Capture the cell that displays the provided text and extract its [X, Y] central coordinate. 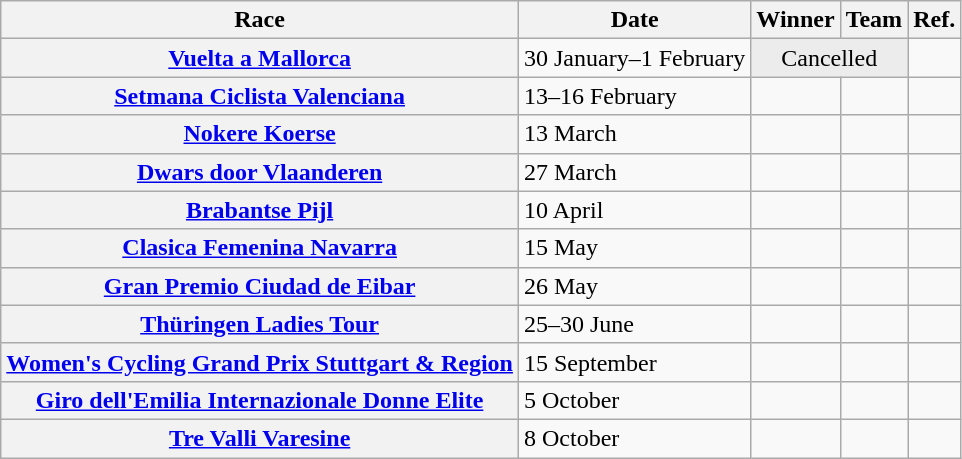
Thüringen Ladies Tour [260, 324]
Dwars door Vlaanderen [260, 172]
Women's Cycling Grand Prix Stuttgart & Region [260, 362]
Team [874, 20]
Cancelled [830, 58]
30 January–1 February [634, 58]
Tre Valli Varesine [260, 438]
15 May [634, 248]
5 October [634, 400]
10 April [634, 210]
13 March [634, 134]
Winner [796, 20]
27 March [634, 172]
Race [260, 20]
25–30 June [634, 324]
26 May [634, 286]
Clasica Femenina Navarra [260, 248]
Date [634, 20]
Nokere Koerse [260, 134]
Gran Premio Ciudad de Eibar [260, 286]
Brabantse Pijl [260, 210]
Vuelta a Mallorca [260, 58]
8 October [634, 438]
Giro dell'Emilia Internazionale Donne Elite [260, 400]
13–16 February [634, 96]
Setmana Ciclista Valenciana [260, 96]
15 September [634, 362]
Ref. [934, 20]
